For the text-containing cell, return its midpoint in [X, Y] coordinate format. 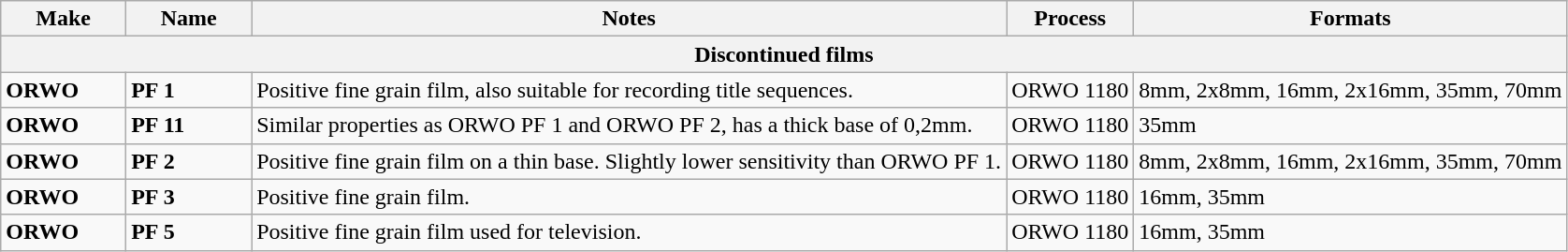
Discontinued films [784, 54]
Positive fine grain film. [629, 197]
Positive fine grain film, also suitable for recording title sequences. [629, 90]
Notes [629, 19]
35mm [1351, 126]
Name [189, 19]
Make [64, 19]
PF 3 [189, 197]
PF 1 [189, 90]
PF 5 [189, 232]
Positive fine grain film on a thin base. Slightly lower sensitivity than ORWO PF 1. [629, 161]
Positive fine grain film used for television. [629, 232]
PF 11 [189, 126]
Formats [1351, 19]
Process [1070, 19]
Similar properties as ORWO PF 1 and ORWO PF 2, has a thick base of 0,2mm. [629, 126]
PF 2 [189, 161]
